From the cell containing the given text, extract its center point as [X, Y] coordinate. 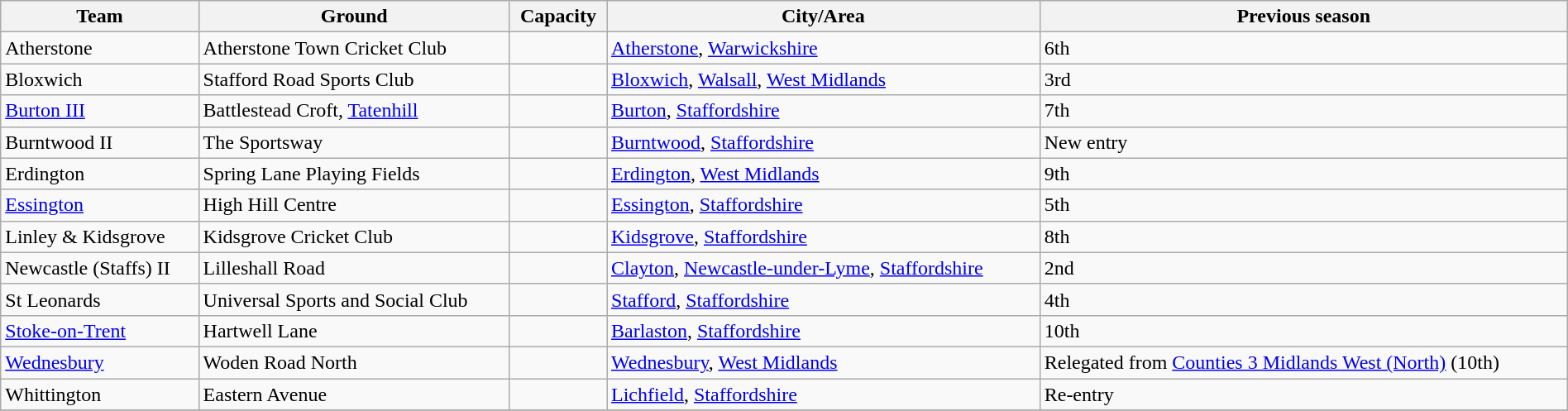
Essington, Staffordshire [824, 205]
New entry [1303, 142]
Stafford Road Sports Club [354, 79]
Eastern Avenue [354, 394]
Wednesbury, West Midlands [824, 362]
Atherstone, Warwickshire [824, 48]
3rd [1303, 79]
St Leonards [99, 299]
Linley & Kidsgrove [99, 237]
10th [1303, 331]
Capacity [557, 17]
6th [1303, 48]
7th [1303, 111]
8th [1303, 237]
2nd [1303, 268]
Team [99, 17]
Stafford, Staffordshire [824, 299]
Woden Road North [354, 362]
Battlestead Croft, Tatenhill [354, 111]
9th [1303, 174]
Kidsgrove, Staffordshire [824, 237]
Clayton, Newcastle-under-Lyme, Staffordshire [824, 268]
Atherstone [99, 48]
Whittington [99, 394]
Kidsgrove Cricket Club [354, 237]
Bloxwich, Walsall, West Midlands [824, 79]
Wednesbury [99, 362]
Barlaston, Staffordshire [824, 331]
Bloxwich [99, 79]
Burton III [99, 111]
Universal Sports and Social Club [354, 299]
Spring Lane Playing Fields [354, 174]
Previous season [1303, 17]
Stoke-on-Trent [99, 331]
Relegated from Counties 3 Midlands West (North) (10th) [1303, 362]
5th [1303, 205]
High Hill Centre [354, 205]
The Sportsway [354, 142]
Re-entry [1303, 394]
Newcastle (Staffs) II [99, 268]
Erdington, West Midlands [824, 174]
Essington [99, 205]
Atherstone Town Cricket Club [354, 48]
Burntwood, Staffordshire [824, 142]
Lichfield, Staffordshire [824, 394]
4th [1303, 299]
Burntwood II [99, 142]
Ground [354, 17]
Lilleshall Road [354, 268]
City/Area [824, 17]
Hartwell Lane [354, 331]
Erdington [99, 174]
Burton, Staffordshire [824, 111]
